Identify which cell holds the provided text, then report its [X, Y] central coordinate. 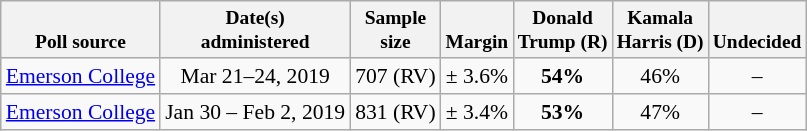
Undecided [757, 30]
KamalaHarris (D) [660, 30]
Margin [477, 30]
± 3.4% [477, 112]
46% [660, 76]
± 3.6% [477, 76]
Poll source [80, 30]
Jan 30 – Feb 2, 2019 [255, 112]
831 (RV) [396, 112]
53% [562, 112]
Samplesize [396, 30]
Date(s)administered [255, 30]
707 (RV) [396, 76]
Mar 21–24, 2019 [255, 76]
47% [660, 112]
DonaldTrump (R) [562, 30]
54% [562, 76]
